Output the [x, y] coordinate of the center of the cell containing the given text.  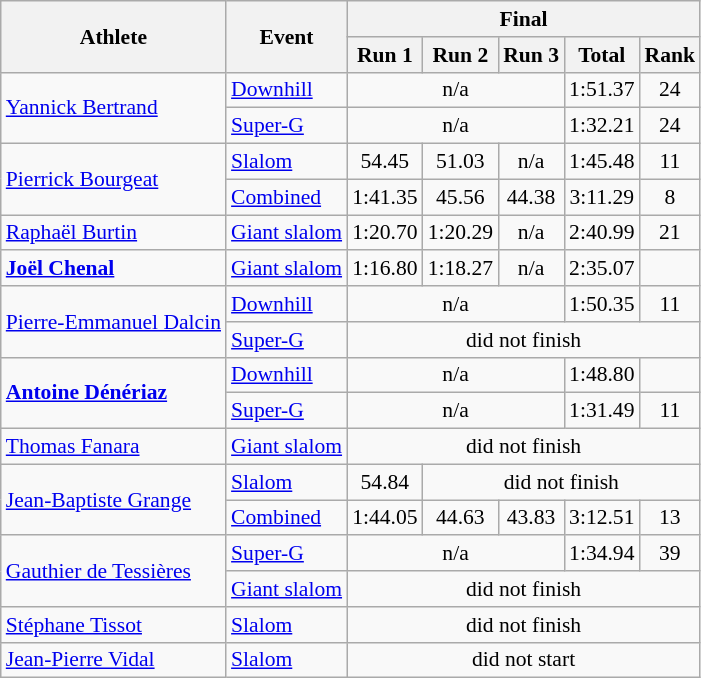
Jean-Pierre Vidal [114, 660]
1:50.35 [602, 304]
Pierre-Emmanuel Dalcin [114, 322]
1:31.49 [602, 411]
21 [670, 233]
54.45 [384, 162]
Final [524, 19]
1:34.94 [602, 554]
Stéphane Tissot [114, 625]
Run 1 [384, 55]
13 [670, 518]
1:18.27 [460, 269]
1:16.80 [384, 269]
1:20.70 [384, 233]
Pierrick Bourgeat [114, 180]
Joël Chenal [114, 269]
39 [670, 554]
Event [286, 36]
Total [602, 55]
1:32.21 [602, 126]
44.63 [460, 518]
1:51.37 [602, 90]
2:40.99 [602, 233]
54.84 [384, 482]
1:41.35 [384, 197]
Raphaël Burtin [114, 233]
Gauthier de Tessières [114, 572]
2:35.07 [602, 269]
1:44.05 [384, 518]
45.56 [460, 197]
1:20.29 [460, 233]
Thomas Fanara [114, 447]
did not start [524, 660]
Yannick Bertrand [114, 108]
3:11.29 [602, 197]
1:48.80 [602, 375]
Run 2 [460, 55]
Athlete [114, 36]
8 [670, 197]
3:12.51 [602, 518]
Antoine Dénériaz [114, 392]
1:45.48 [602, 162]
51.03 [460, 162]
Jean-Baptiste Grange [114, 500]
44.38 [531, 197]
Rank [670, 55]
Run 3 [531, 55]
43.83 [531, 518]
